Determine the (x, y) coordinate at the center of the cell enclosing the given text.  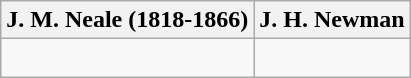
J. M. Neale (1818-1866) (128, 20)
J. H. Newman (332, 20)
